Determine the (x, y) coordinate at the center of the cell enclosing the given text.  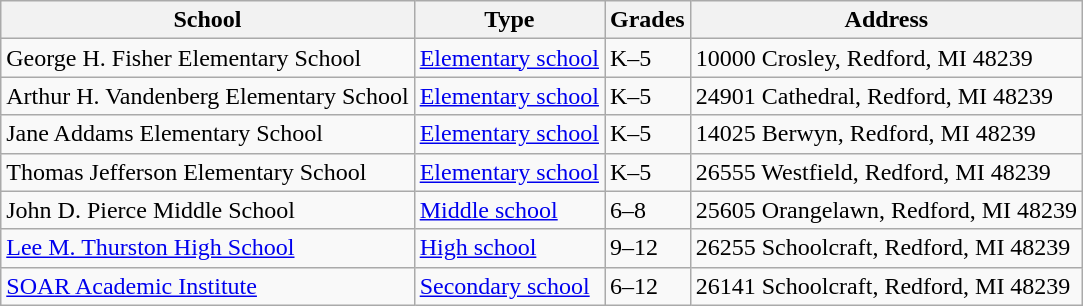
Lee M. Thurston High School (208, 248)
24901 Cathedral, Redford, MI 48239 (886, 96)
Type (509, 20)
26141 Schoolcraft, Redford, MI 48239 (886, 286)
26255 Schoolcraft, Redford, MI 48239 (886, 248)
6–8 (647, 210)
Middle school (509, 210)
SOAR Academic Institute (208, 286)
George H. Fisher Elementary School (208, 58)
14025 Berwyn, Redford, MI 48239 (886, 134)
25605 Orangelawn, Redford, MI 48239 (886, 210)
John D. Pierce Middle School (208, 210)
Secondary school (509, 286)
9–12 (647, 248)
6–12 (647, 286)
High school (509, 248)
Jane Addams Elementary School (208, 134)
Arthur H. Vandenberg Elementary School (208, 96)
Address (886, 20)
26555 Westfield, Redford, MI 48239 (886, 172)
Grades (647, 20)
Thomas Jefferson Elementary School (208, 172)
School (208, 20)
10000 Crosley, Redford, MI 48239 (886, 58)
